Search for the cell housing the specified text and yield its (X, Y) center coordinate. 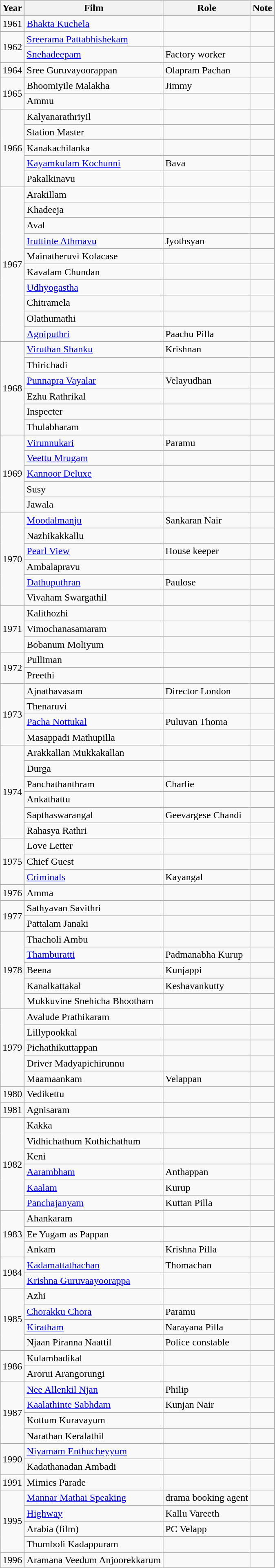
1984 (12, 1273)
Kanalkattakal (94, 986)
1978 (12, 970)
Vedikettu (94, 1094)
Kalithozhi (94, 613)
Role (207, 8)
Highway (94, 1513)
Velappan (207, 1079)
Paachu Pilla (207, 334)
Ankathattu (94, 799)
1979 (12, 1048)
1961 (12, 24)
Kadathanadan Ambadi (94, 1467)
Kakka (94, 1125)
Preethi (94, 675)
Pearl View (94, 551)
Kallu Vareeth (207, 1513)
Kiratham (94, 1327)
Jimmy (207, 86)
Dathuputhran (94, 582)
Sapthaswarangal (94, 815)
Chief Guest (94, 861)
Pattalam Janaki (94, 923)
Ambalapravu (94, 567)
1976 (12, 892)
Thacholi Ambu (94, 939)
1972 (12, 667)
Bhakta Kuchela (94, 24)
Ee Yugam as Pappan (94, 1234)
Vimochanasamaram (94, 629)
Velayudhan (207, 380)
1982 (12, 1164)
Pakalkinavu (94, 179)
Station Master (94, 132)
1991 (12, 1482)
House keeper (207, 551)
Kottum Kuravayum (94, 1420)
Anthappan (207, 1172)
Police constable (207, 1343)
Kalyanarathriyil (94, 117)
1973 (12, 714)
Thulabharam (94, 427)
Panchathanthram (94, 784)
Thirichadi (94, 365)
Thomachan (207, 1265)
Director London (207, 691)
Mimics Parade (94, 1482)
Jyothsyan (207, 241)
Nee Allenkil Njan (94, 1389)
Azhi (94, 1296)
Olapram Pachan (207, 70)
Mainatheruvi Kolacase (94, 256)
1980 (12, 1094)
Kadamattathachan (94, 1265)
1990 (12, 1459)
1996 (12, 1560)
Keshavankutty (207, 986)
Udhyogastha (94, 287)
1971 (12, 629)
Narathan Keralathil (94, 1435)
PC Velapp (207, 1529)
Kuttan Pilla (207, 1203)
Arakkallan Mukkakallan (94, 753)
1977 (12, 916)
Avalude Prathikaram (94, 1017)
Agnisaram (94, 1110)
Kunjappi (207, 970)
Thenaruvi (94, 707)
Susy (94, 489)
Sankaran Nair (207, 520)
Pichathikuttappan (94, 1048)
Veettu Mrugam (94, 458)
Kanakachilanka (94, 148)
Arabia (film) (94, 1529)
Sathyavan Savithri (94, 908)
Nazhikakkallu (94, 536)
Factory worker (207, 55)
Arakillam (94, 194)
1987 (12, 1412)
Durga (94, 769)
Njaan Piranna Naattil (94, 1343)
Aramana Veedum Anjoorekkarum (94, 1560)
Aval (94, 225)
Charlie (207, 784)
Ammu (94, 101)
1967 (12, 264)
Beena (94, 970)
1962 (12, 47)
Criminals (94, 877)
Mannar Mathai Speaking (94, 1498)
Kaalam (94, 1188)
1995 (12, 1521)
Viruthan Shanku (94, 349)
Ezhu Rathrikal (94, 396)
Geevargese Chandi (207, 815)
Kaalathinte Sabhdam (94, 1405)
Year (12, 8)
Khadeeja (94, 210)
Paulose (207, 582)
Sreerama Pattabhishekam (94, 39)
Narayana Pilla (207, 1327)
Snehadeepam (94, 55)
Bobanum Moliyum (94, 644)
Kavalam Chundan (94, 272)
Sree Guruvayoorappan (94, 70)
Kannoor Deluxe (94, 474)
1986 (12, 1366)
Ankam (94, 1250)
Kunjan Nair (207, 1405)
Masappadi Mathupilla (94, 738)
Pacha Nottukal (94, 722)
Virunnukari (94, 442)
1981 (12, 1110)
Rahasya Rathri (94, 830)
Thumboli Kadappuram (94, 1544)
1966 (12, 148)
Punnapra Vayalar (94, 380)
Iruttinte Athmavu (94, 241)
drama booking agent (207, 1498)
1968 (12, 388)
Kulambadikal (94, 1358)
Love Letter (94, 846)
Aarambham (94, 1172)
Kayangal (207, 877)
Krishna Guruvaayoorappa (94, 1281)
Bhoomiyile Malakha (94, 86)
Ajnathavasam (94, 691)
Inspecter (94, 411)
1965 (12, 93)
1974 (12, 792)
Film (94, 8)
Niyamam Enthucheyyum (94, 1451)
Ahankaram (94, 1219)
Vivaham Swargathil (94, 598)
Chorakku Chora (94, 1312)
Moodalmanju (94, 520)
Lillypookkal (94, 1032)
Amma (94, 892)
Maamaankam (94, 1079)
Chitramela (94, 303)
Puluvan Thoma (207, 722)
1969 (12, 473)
Philip (207, 1389)
Krishnan (207, 349)
Vidhichathum Kothichathum (94, 1141)
Krishna Pilla (207, 1250)
Mukkuvine Snehicha Bhootham (94, 1001)
1975 (12, 861)
Pulliman (94, 660)
Jawala (94, 505)
Panchajanyam (94, 1203)
Thamburatti (94, 955)
Keni (94, 1156)
1964 (12, 70)
Kayamkulam Kochunni (94, 163)
Olathumathi (94, 318)
Driver Madyapichirunnu (94, 1063)
1985 (12, 1319)
Kurup (207, 1188)
Agniputhri (94, 334)
Arorui Arangorungi (94, 1374)
Bava (207, 163)
1983 (12, 1234)
Note (262, 8)
1970 (12, 559)
Padmanabha Kurup (207, 955)
